Extract the [x, y] coordinate from the center of the cell holding the provided text.  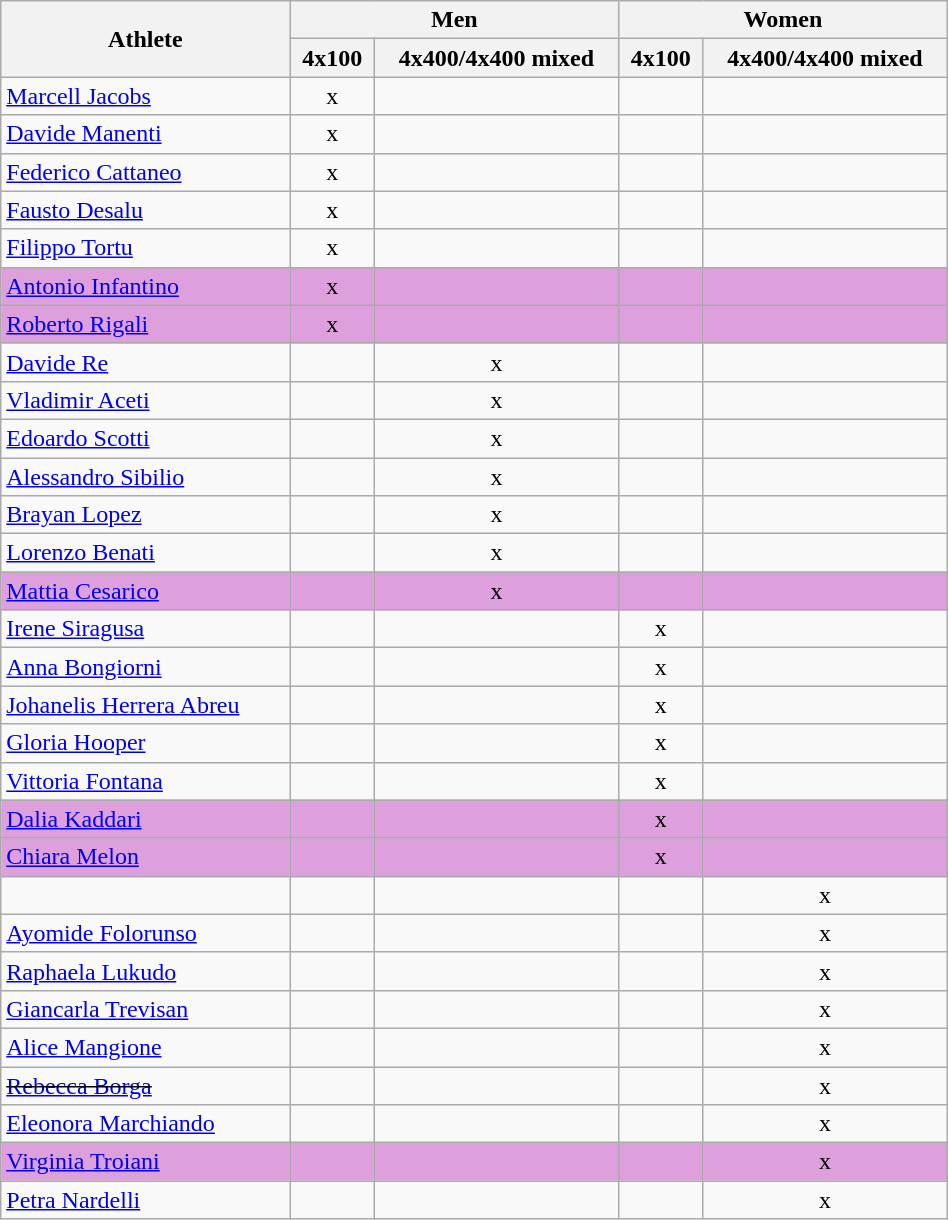
Gloria Hooper [146, 743]
Filippo Tortu [146, 248]
Men [454, 20]
Mattia Cesarico [146, 591]
Johanelis Herrera Abreu [146, 705]
Chiara Melon [146, 857]
Giancarla Trevisan [146, 1009]
Davide Re [146, 362]
Dalia Kaddari [146, 819]
Raphaela Lukudo [146, 971]
Petra Nardelli [146, 1200]
Irene Siragusa [146, 629]
Eleonora Marchiando [146, 1124]
Marcell Jacobs [146, 96]
Rebecca Borga [146, 1085]
Athlete [146, 39]
Antonio Infantino [146, 286]
Fausto Desalu [146, 210]
Federico Cattaneo [146, 172]
Women [784, 20]
Ayomide Folorunso [146, 933]
Lorenzo Benati [146, 553]
Vittoria Fontana [146, 781]
Edoardo Scotti [146, 438]
Alessandro Sibilio [146, 477]
Brayan Lopez [146, 515]
Vladimir Aceti [146, 400]
Alice Mangione [146, 1047]
Roberto Rigali [146, 324]
Davide Manenti [146, 134]
Virginia Troiani [146, 1162]
Anna Bongiorni [146, 667]
